For the text-containing cell, return its midpoint in [X, Y] coordinate format. 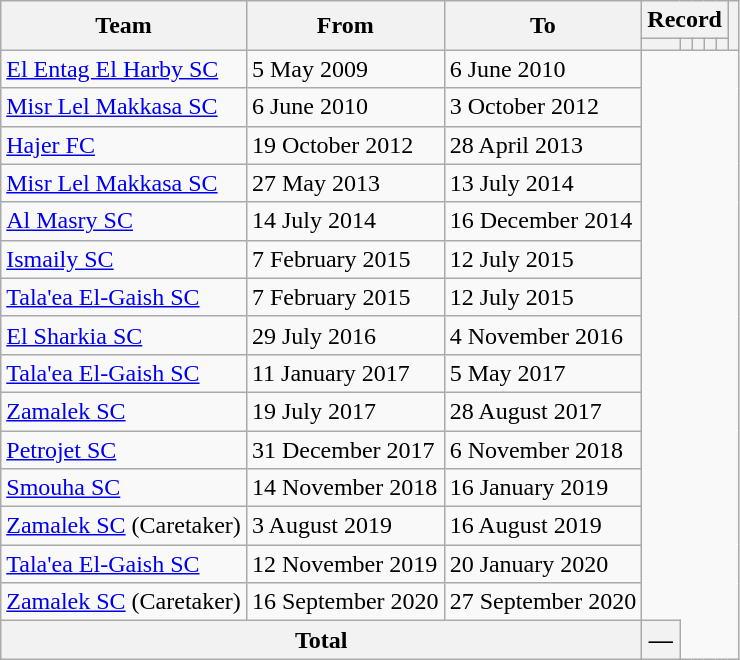
From [345, 26]
16 January 2019 [543, 488]
6 November 2018 [543, 449]
28 April 2013 [543, 145]
16 August 2019 [543, 526]
12 November 2019 [345, 564]
3 August 2019 [345, 526]
Petrojet SC [124, 449]
31 December 2017 [345, 449]
14 November 2018 [345, 488]
27 May 2013 [345, 183]
19 October 2012 [345, 145]
To [543, 26]
El Entag El Harby SC [124, 69]
Total [322, 640]
19 July 2017 [345, 411]
Ismaily SC [124, 259]
El Sharkia SC [124, 335]
14 July 2014 [345, 221]
11 January 2017 [345, 373]
16 December 2014 [543, 221]
4 November 2016 [543, 335]
28 August 2017 [543, 411]
Al Masry SC [124, 221]
Smouha SC [124, 488]
Team [124, 26]
Zamalek SC [124, 411]
5 May 2017 [543, 373]
16 September 2020 [345, 602]
13 July 2014 [543, 183]
Hajer FC [124, 145]
5 May 2009 [345, 69]
Record [685, 20]
20 January 2020 [543, 564]
27 September 2020 [543, 602]
— [661, 640]
3 October 2012 [543, 107]
29 July 2016 [345, 335]
